Return the [X, Y] coordinate for the center point of the cell that contains the specified text.  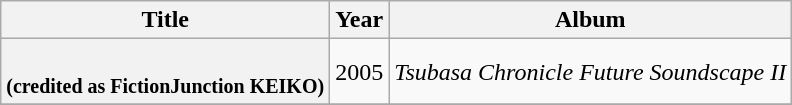
Tsubasa Chronicle Future Soundscape II [590, 72]
Title [166, 20]
Year [360, 20]
(credited as FictionJunction KEIKO) [166, 72]
2005 [360, 72]
Album [590, 20]
